Pinpoint the cell where the given text exists, returning its (x, y) midpoint coordinate. 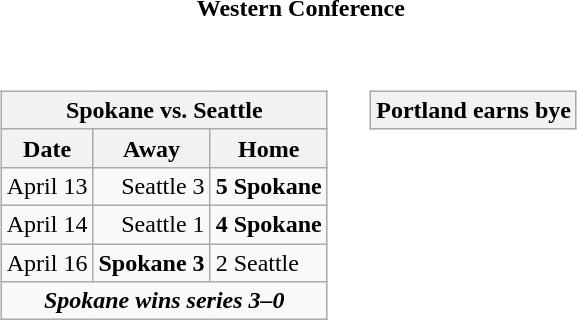
4 Spokane (268, 224)
Spokane vs. Seattle (164, 110)
5 Spokane (268, 186)
Spokane 3 (152, 263)
Date (47, 148)
2 Seattle (268, 263)
April 13 (47, 186)
Seattle 1 (152, 224)
April 16 (47, 263)
Home (268, 148)
Away (152, 148)
Spokane wins series 3–0 (164, 301)
April 14 (47, 224)
Seattle 3 (152, 186)
Portland earns bye (474, 110)
